Locate the cell with the specified text and output its (X, Y) center coordinate. 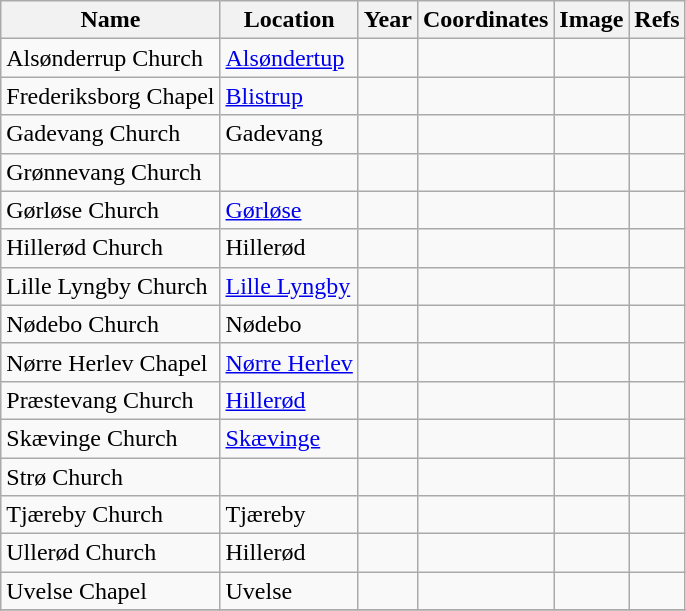
Location (289, 20)
Uvelse Chapel (110, 591)
Tjæreby (289, 515)
Uvelse (289, 591)
Nørre Herlev (289, 362)
Nørre Herlev Chapel (110, 362)
Refs (657, 20)
Lille Lyngby Church (110, 286)
Skævinge (289, 438)
Præstevang Church (110, 400)
Alsøndertup (289, 58)
Frederiksborg Chapel (110, 96)
Gadevang Church (110, 134)
Gørløse Church (110, 210)
Nødebo Church (110, 324)
Lille Lyngby (289, 286)
Ullerød Church (110, 553)
Gørløse (289, 210)
Alsønderrup Church (110, 58)
Blistrup (289, 96)
Skævinge Church (110, 438)
Year (388, 20)
Tjæreby Church (110, 515)
Hillerød Church (110, 248)
Image (592, 20)
Grønnevang Church (110, 172)
Strø Church (110, 477)
Name (110, 20)
Coordinates (485, 20)
Nødebo (289, 324)
Gadevang (289, 134)
